Return [X, Y] of the center of cell containing provided text 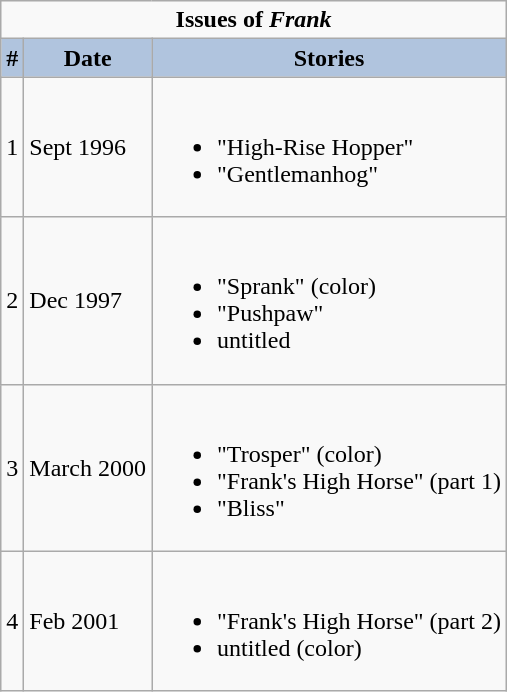
1 [12, 147]
4 [12, 621]
"Sprank" (color)"Pushpaw"untitled [330, 300]
"Trosper" (color)"Frank's High Horse" (part 1)"Bliss" [330, 468]
"Frank's High Horse" (part 2)untitled (color) [330, 621]
Issues of Frank [254, 20]
3 [12, 468]
Feb 2001 [88, 621]
# [12, 58]
Stories [330, 58]
"High-Rise Hopper""Gentlemanhog" [330, 147]
Date [88, 58]
2 [12, 300]
Sept 1996 [88, 147]
Dec 1997 [88, 300]
March 2000 [88, 468]
